Output the (x, y) coordinate of the center of the cell containing the given text.  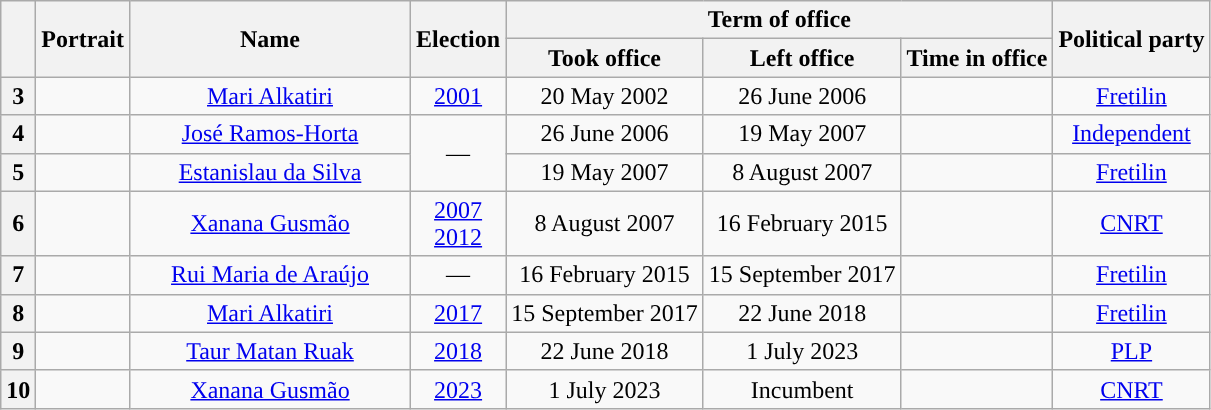
2018 (458, 351)
4 (18, 134)
Time in office (977, 58)
2001 (458, 96)
Independent (1132, 134)
2023 (458, 389)
20 May 2002 (605, 96)
Estanislau da Silva (270, 172)
José Ramos-Horta (270, 134)
7 (18, 275)
Left office (802, 58)
Portrait (83, 39)
2017 (458, 313)
20072012 (458, 224)
Incumbent (802, 389)
Rui Maria de Araújo (270, 275)
PLP (1132, 351)
Term of office (780, 20)
Took office (605, 58)
6 (18, 224)
Election (458, 39)
10 (18, 389)
5 (18, 172)
Name (270, 39)
Taur Matan Ruak (270, 351)
8 (18, 313)
Political party (1132, 39)
9 (18, 351)
3 (18, 96)
